Identify which cell holds the provided text, then report its [X, Y] central coordinate. 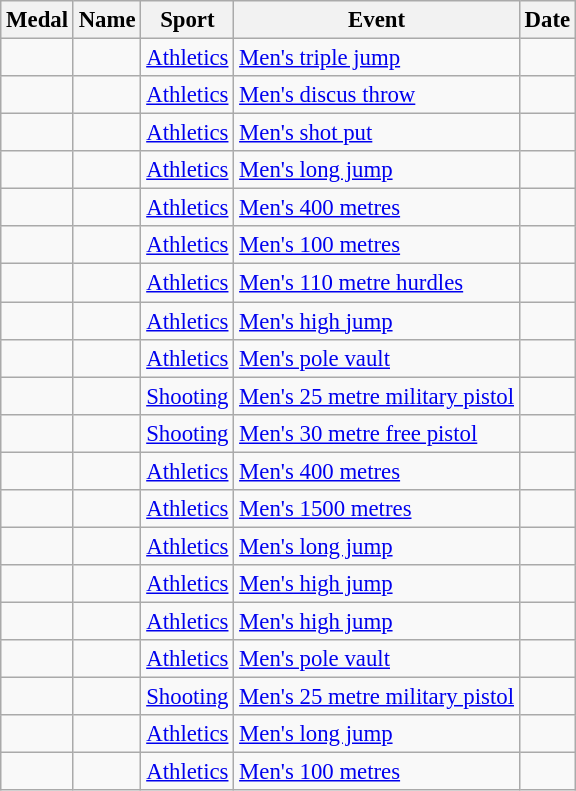
Men's 1500 metres [377, 509]
Men's 110 metre hurdles [377, 283]
Name [107, 20]
Men's shot put [377, 133]
Medal [38, 20]
Event [377, 20]
Date [547, 20]
Men's 30 metre free pistol [377, 433]
Men's discus throw [377, 95]
Men's triple jump [377, 58]
Sport [188, 20]
